Extract the [x, y] coordinate from the center of the cell holding the provided text.  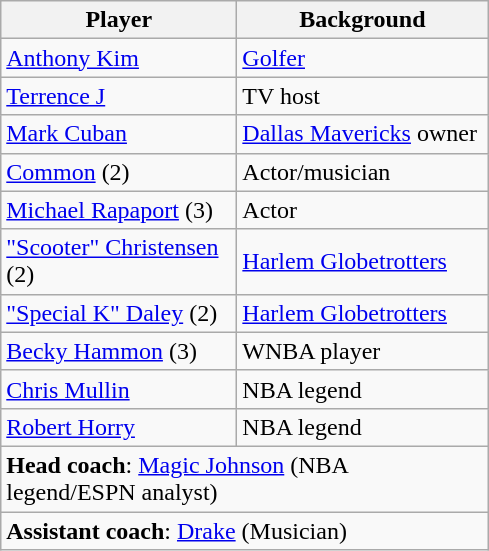
Chris Mullin [119, 389]
Actor [362, 210]
Robert Horry [119, 427]
Player [119, 20]
Terrence J [119, 96]
Mark Cuban [119, 134]
Anthony Kim [119, 58]
Actor/musician [362, 172]
Head coach: Magic Johnson (NBA legend/ESPN analyst) [244, 478]
Becky Hammon (3) [119, 351]
Common (2) [119, 172]
Background [362, 20]
WNBA player [362, 351]
Michael Rapaport (3) [119, 210]
"Special K" Daley (2) [119, 313]
Golfer [362, 58]
Dallas Mavericks owner [362, 134]
TV host [362, 96]
"Scooter" Christensen (2) [119, 262]
Assistant coach: Drake (Musician) [244, 531]
